Detect which cell encompasses the target text, then output its (x, y) center coordinate. 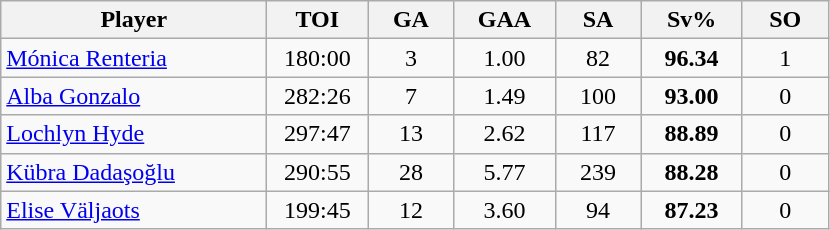
Elise Väljaots (134, 210)
Sv% (692, 20)
88.89 (692, 134)
TOI (318, 20)
180:00 (318, 58)
117 (598, 134)
199:45 (318, 210)
2.62 (504, 134)
82 (598, 58)
5.77 (504, 172)
1.00 (504, 58)
1.49 (504, 96)
GA (411, 20)
297:47 (318, 134)
1 (785, 58)
3.60 (504, 210)
96.34 (692, 58)
290:55 (318, 172)
Kübra Dadaşoğlu (134, 172)
Player (134, 20)
12 (411, 210)
93.00 (692, 96)
7 (411, 96)
87.23 (692, 210)
282:26 (318, 96)
Alba Gonzalo (134, 96)
94 (598, 210)
13 (411, 134)
88.28 (692, 172)
SO (785, 20)
239 (598, 172)
Lochlyn Hyde (134, 134)
SA (598, 20)
GAA (504, 20)
Mónica Renteria (134, 58)
28 (411, 172)
100 (598, 96)
3 (411, 58)
